Identify which cell holds the provided text, then report its [X, Y] central coordinate. 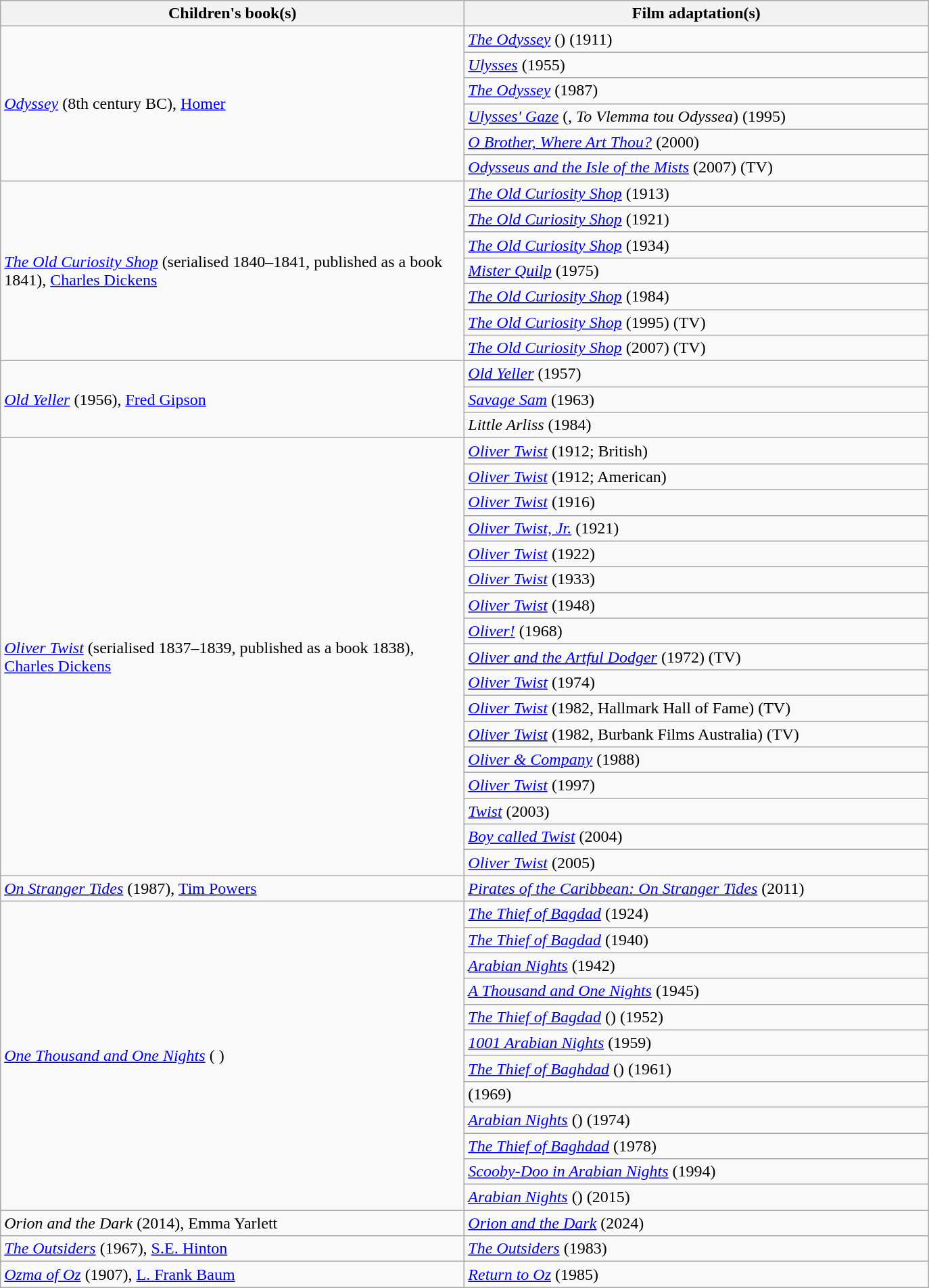
A Thousand and One Nights (1945) [696, 991]
Arabian Nights (1942) [696, 965]
The Odyssey () (1911) [696, 39]
Twist (2003) [696, 811]
Oliver Twist (1912; American) [696, 477]
Oliver Twist (1933) [696, 579]
Oliver Twist, Jr. (1921) [696, 528]
The Thief of Baghdad (1978) [696, 1146]
The Old Curiosity Shop (serialised 1840–1841, published as a book 1841), Charles Dickens [233, 270]
Oliver Twist (1982, Hallmark Hall of Fame) (TV) [696, 708]
The Thief of Baghdad () (1961) [696, 1068]
1001 Arabian Nights (1959) [696, 1043]
Old Yeller (1957) [696, 374]
The Thief of Bagdad (1940) [696, 940]
Old Yeller (1956), Fred Gipson [233, 400]
Odyssey (8th century BC), Homer [233, 103]
Oliver Twist (1997) [696, 786]
Oliver Twist (1982, Burbank Films Australia) (TV) [696, 734]
Oliver Twist (1948) [696, 605]
The Old Curiosity Shop (1984) [696, 296]
Film adaptation(s) [696, 14]
Children's book(s) [233, 14]
The Thief of Bagdad () (1952) [696, 1017]
Oliver Twist (1974) [696, 682]
Oliver Twist (1922) [696, 554]
The Thief of Bagdad (1924) [696, 914]
Orion and the Dark (2014), Emma Yarlett [233, 1223]
Oliver Twist (serialised 1837–1839, published as a book 1838), Charles Dickens [233, 657]
Mister Quilp (1975) [696, 270]
Oliver Twist (1916) [696, 502]
(1969) [696, 1094]
Boy called Twist (2004) [696, 837]
On Stranger Tides (1987), Tim Powers [233, 888]
Return to Oz (1985) [696, 1274]
Ulysses' Gaze (, To Vlemma tou Odyssea) (1995) [696, 116]
Savage Sam (1963) [696, 400]
Orion and the Dark (2024) [696, 1223]
Scooby-Doo in Arabian Nights (1994) [696, 1172]
The Old Curiosity Shop (1934) [696, 245]
O Brother, Where Art Thou? (2000) [696, 142]
The Old Curiosity Shop (1995) (TV) [696, 323]
Little Arliss (1984) [696, 425]
The Old Curiosity Shop (1921) [696, 219]
The Old Curiosity Shop (1913) [696, 193]
Oliver & Company (1988) [696, 760]
Arabian Nights () (2015) [696, 1197]
One Thousand and One Nights ( ) [233, 1056]
Ulysses (1955) [696, 65]
Oliver Twist (1912; British) [696, 451]
Ozma of Oz (1907), L. Frank Baum [233, 1274]
Odysseus and the Isle of the Mists (2007) (TV) [696, 168]
The Old Curiosity Shop (2007) (TV) [696, 348]
The Outsiders (1967), S.E. Hinton [233, 1249]
Pirates of the Caribbean: On Stranger Tides (2011) [696, 888]
The Odyssey (1987) [696, 91]
The Outsiders (1983) [696, 1249]
Oliver! (1968) [696, 631]
Oliver and the Artful Dodger (1972) (TV) [696, 657]
Oliver Twist (2005) [696, 863]
Arabian Nights () (1974) [696, 1120]
